Locate the cell with the specified text and output its [x, y] center coordinate. 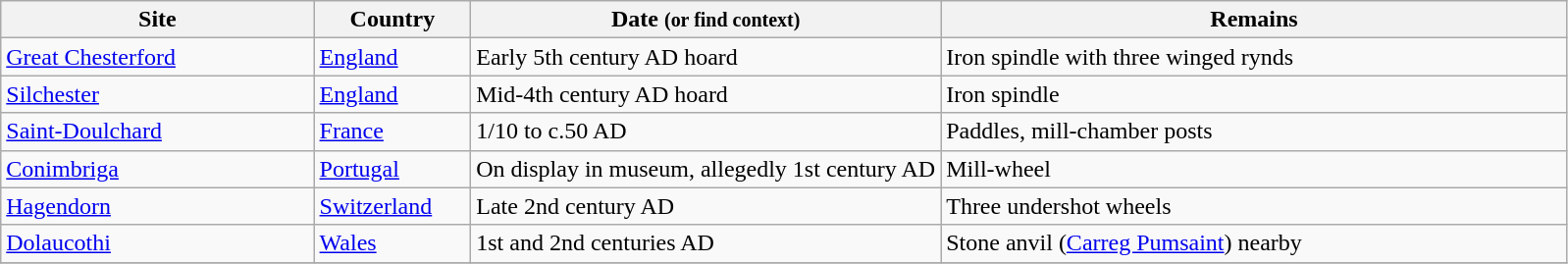
Dolaucothi [157, 243]
Hagendorn [157, 206]
1/10 to c.50 AD [706, 132]
Stone anvil (Carreg Pumsaint) nearby [1254, 243]
Late 2nd century AD [706, 206]
Switzerland [392, 206]
Conimbriga [157, 169]
Wales [392, 243]
On display in museum, allegedly 1st century AD [706, 169]
Portugal [392, 169]
Mill-wheel [1254, 169]
Country [392, 20]
Date (or find context) [706, 20]
Iron spindle with three winged rynds [1254, 57]
Saint-Doulchard [157, 132]
Mid-4th century AD hoard [706, 94]
Paddles, mill-chamber posts [1254, 132]
Early 5th century AD hoard [706, 57]
Silchester [157, 94]
Iron spindle [1254, 94]
1st and 2nd centuries AD [706, 243]
Three undershot wheels [1254, 206]
Site [157, 20]
France [392, 132]
Remains [1254, 20]
Great Chesterford [157, 57]
